From the cell containing the given text, extract its center point as (x, y) coordinate. 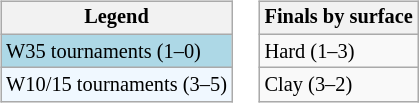
W35 tournaments (1–0) (116, 51)
Hard (1–3) (339, 51)
Finals by surface (339, 18)
Legend (116, 18)
Clay (3–2) (339, 85)
W10/15 tournaments (3–5) (116, 85)
